For the text-containing cell, return its midpoint in [X, Y] coordinate format. 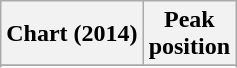
Peakposition [189, 34]
Chart (2014) [72, 34]
